Provide the (X, Y) coordinate of the cell's center where the given text is located.  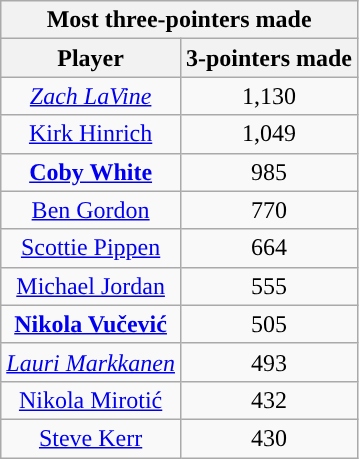
Nikola Mirotić (91, 400)
493 (268, 362)
770 (268, 210)
Coby White (91, 172)
1,130 (268, 96)
Steve Kerr (91, 438)
Lauri Markkanen (91, 362)
985 (268, 172)
430 (268, 438)
505 (268, 324)
Ben Gordon (91, 210)
Michael Jordan (91, 286)
Scottie Pippen (91, 248)
Most three-pointers made (180, 20)
Zach LaVine (91, 96)
Player (91, 58)
432 (268, 400)
Kirk Hinrich (91, 134)
Nikola Vučević (91, 324)
664 (268, 248)
1,049 (268, 134)
3-pointers made (268, 58)
555 (268, 286)
